Pinpoint the cell where the given text exists, returning its [x, y] midpoint coordinate. 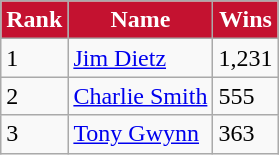
555 [246, 96]
1 [34, 58]
Name [140, 20]
3 [34, 134]
Rank [34, 20]
Tony Gwynn [140, 134]
Charlie Smith [140, 96]
Wins [246, 20]
2 [34, 96]
363 [246, 134]
1,231 [246, 58]
Jim Dietz [140, 58]
